Extract the [x, y] coordinate from the center of the cell holding the provided text.  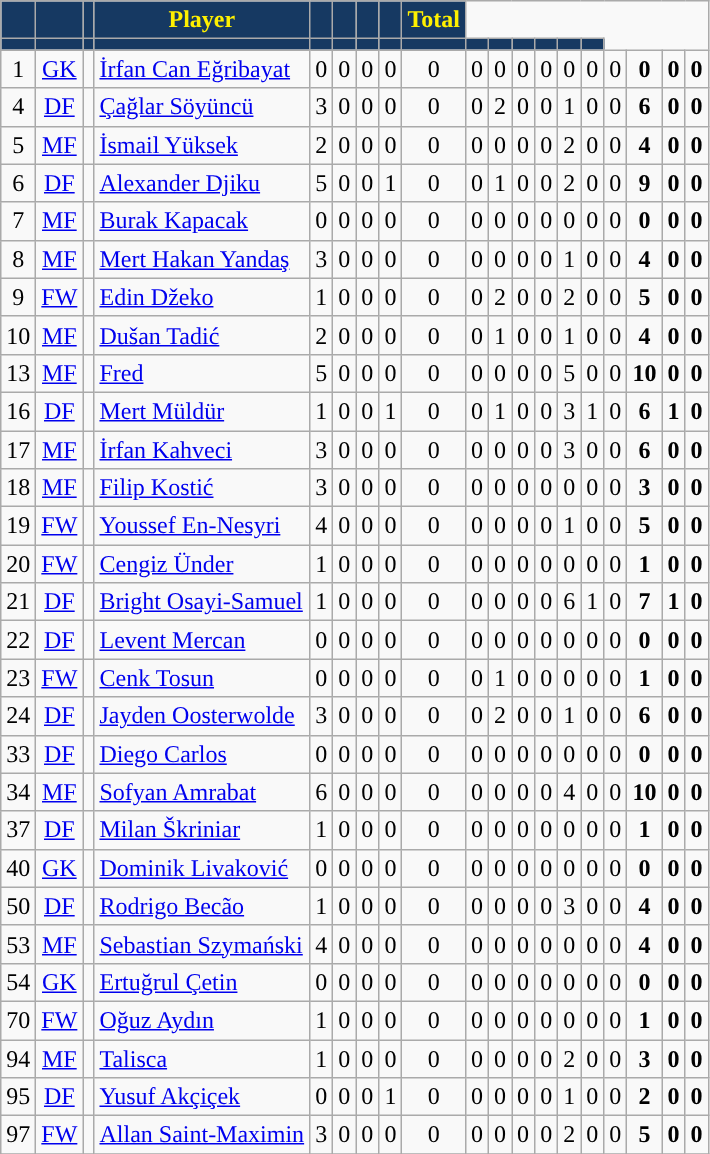
Ertuğrul Çetin [202, 982]
Youssef En-Nesyri [202, 526]
Talisca [202, 1059]
Edin Džeko [202, 297]
54 [18, 982]
19 [18, 526]
97 [18, 1135]
Filip Kostić [202, 488]
53 [18, 944]
18 [18, 488]
17 [18, 449]
Allan Saint-Maximin [202, 1135]
Milan Škriniar [202, 830]
20 [18, 564]
Cengiz Ünder [202, 564]
Levent Mercan [202, 640]
24 [18, 716]
50 [18, 906]
22 [18, 640]
İrfan Kahveci [202, 449]
Çağlar Söyüncü [202, 107]
Jayden Oosterwolde [202, 716]
33 [18, 754]
Player [202, 20]
34 [18, 792]
Sebastian Szymański [202, 944]
İsmail Yüksek [202, 145]
Bright Osayi-Samuel [202, 602]
Oğuz Aydın [202, 1020]
Mert Müldür [202, 411]
13 [18, 373]
Sofyan Amrabat [202, 792]
95 [18, 1097]
Mert Hakan Yandaş [202, 259]
21 [18, 602]
8 [18, 259]
16 [18, 411]
Rodrigo Becão [202, 906]
Cenk Tosun [202, 678]
23 [18, 678]
İrfan Can Eğribayat [202, 69]
Total [434, 20]
Alexander Djiku [202, 183]
Diego Carlos [202, 754]
Dominik Livaković [202, 868]
70 [18, 1020]
94 [18, 1059]
Yusuf Akçiçek [202, 1097]
Fred [202, 373]
37 [18, 830]
Burak Kapacak [202, 221]
Dušan Tadić [202, 335]
40 [18, 868]
